Pinpoint the cell where the given text exists, returning its [x, y] midpoint coordinate. 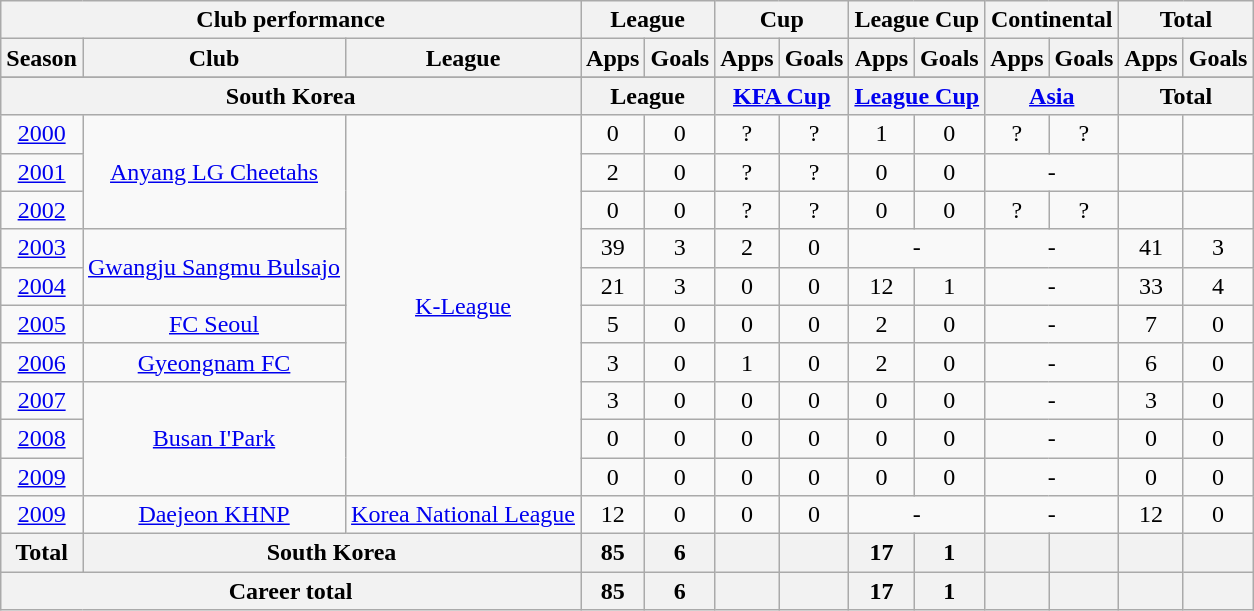
Korea National League [464, 515]
Career total [291, 591]
7 [1151, 324]
Daejeon KHNP [214, 515]
Gwangju Sangmu Bulsajo [214, 267]
Gyeongnam FC [214, 362]
Season [42, 58]
2008 [42, 438]
KFA Cup [782, 96]
2002 [42, 210]
5 [613, 324]
Busan I'Park [214, 438]
2000 [42, 134]
Anyang LG Cheetahs [214, 172]
Continental [1052, 20]
2005 [42, 324]
Asia [1052, 96]
2007 [42, 400]
FC Seoul [214, 324]
2004 [42, 286]
2001 [42, 172]
33 [1151, 286]
2003 [42, 248]
Club performance [291, 20]
41 [1151, 248]
2006 [42, 362]
21 [613, 286]
Cup [782, 20]
4 [1218, 286]
Club [214, 58]
39 [613, 248]
K-League [464, 306]
